Determine the [x, y] coordinate at the center of the cell enclosing the given text.  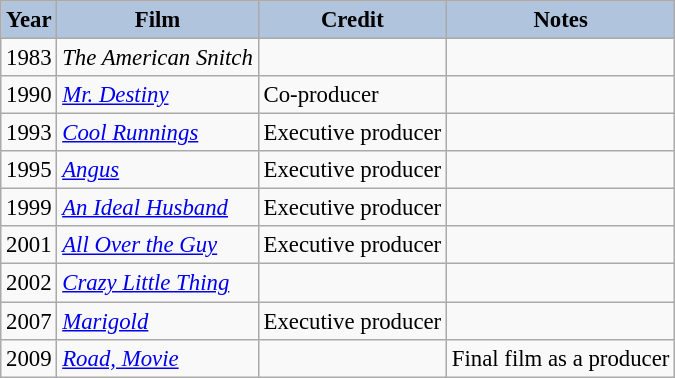
Road, Movie [158, 358]
Credit [352, 20]
2001 [29, 245]
1995 [29, 170]
2007 [29, 321]
Final film as a producer [561, 358]
All Over the Guy [158, 245]
1999 [29, 208]
Year [29, 20]
Film [158, 20]
The American Snitch [158, 58]
Cool Runnings [158, 133]
1983 [29, 58]
2002 [29, 283]
1990 [29, 95]
An Ideal Husband [158, 208]
Notes [561, 20]
2009 [29, 358]
Marigold [158, 321]
Mr. Destiny [158, 95]
Co-producer [352, 95]
Crazy Little Thing [158, 283]
Angus [158, 170]
1993 [29, 133]
